Pinpoint the cell where the given text exists, returning its [X, Y] midpoint coordinate. 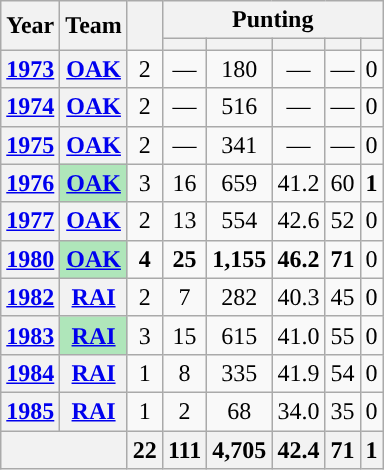
1,155 [240, 259]
Team [94, 26]
55 [342, 335]
1976 [30, 183]
15 [184, 335]
282 [240, 297]
1984 [30, 373]
516 [240, 107]
1980 [30, 259]
341 [240, 145]
180 [240, 69]
41.2 [298, 183]
52 [342, 221]
615 [240, 335]
1983 [30, 335]
7 [184, 297]
1975 [30, 145]
1985 [30, 411]
1973 [30, 69]
659 [240, 183]
1982 [30, 297]
25 [184, 259]
34.0 [298, 411]
Year [30, 26]
42.4 [298, 449]
4 [144, 259]
111 [184, 449]
13 [184, 221]
46.2 [298, 259]
1977 [30, 221]
22 [144, 449]
4,705 [240, 449]
42.6 [298, 221]
335 [240, 373]
35 [342, 411]
68 [240, 411]
16 [184, 183]
554 [240, 221]
54 [342, 373]
8 [184, 373]
1974 [30, 107]
45 [342, 297]
40.3 [298, 297]
41.0 [298, 335]
41.9 [298, 373]
60 [342, 183]
Punting [272, 20]
